Scan for the cell matching the given text and deliver its (X, Y) coordinate at center. 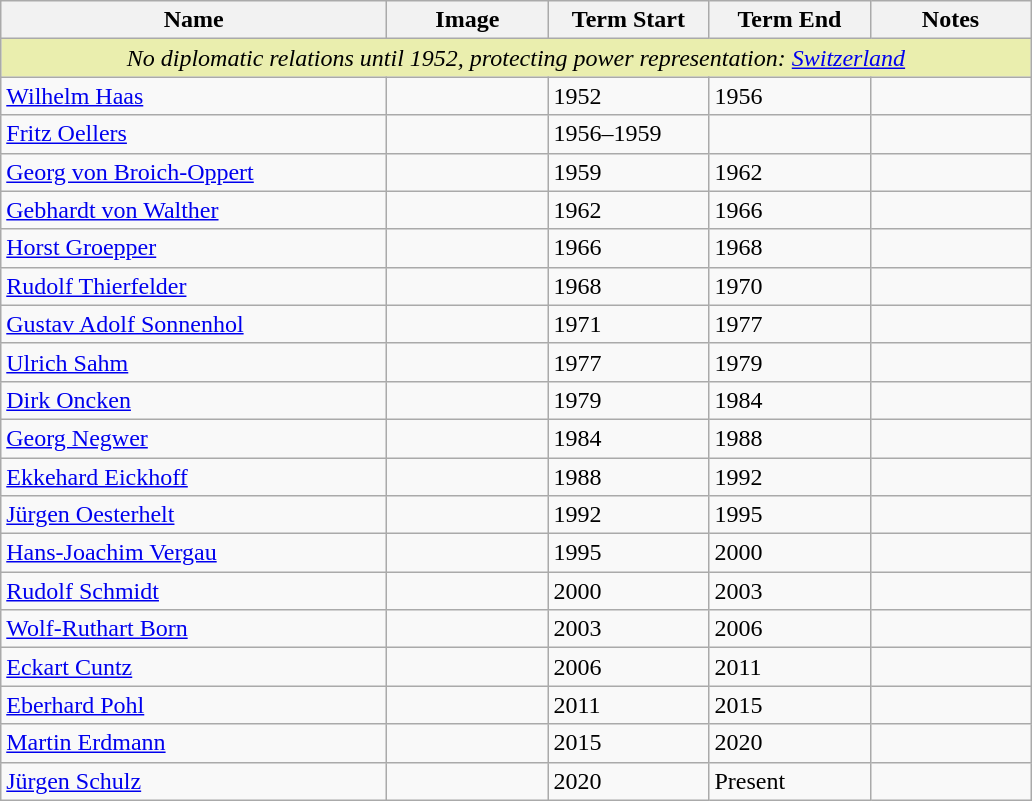
1971 (628, 324)
Jürgen Oesterhelt (194, 515)
Term Start (628, 20)
Martin Erdmann (194, 743)
1956–1959 (628, 134)
Jürgen Schulz (194, 781)
Dirk Oncken (194, 400)
Wilhelm Haas (194, 96)
Fritz Oellers (194, 134)
Rudolf Thierfelder (194, 286)
Present (790, 781)
1970 (790, 286)
1959 (628, 172)
Notes (950, 20)
Wolf-Ruthart Born (194, 629)
Eckart Cuntz (194, 667)
1952 (628, 96)
1956 (790, 96)
Gustav Adolf Sonnenhol (194, 324)
Term End (790, 20)
Eberhard Pohl (194, 705)
Image (468, 20)
Name (194, 20)
Ulrich Sahm (194, 362)
Ekkehard Eickhoff (194, 477)
Gebhardt von Walther (194, 210)
Georg von Broich-Oppert (194, 172)
Hans-Joachim Vergau (194, 553)
No diplomatic relations until 1952, protecting power representation: Switzerland (516, 58)
Horst Groepper (194, 248)
Rudolf Schmidt (194, 591)
Georg Negwer (194, 438)
